Pinpoint the cell where the given text exists, returning its [X, Y] midpoint coordinate. 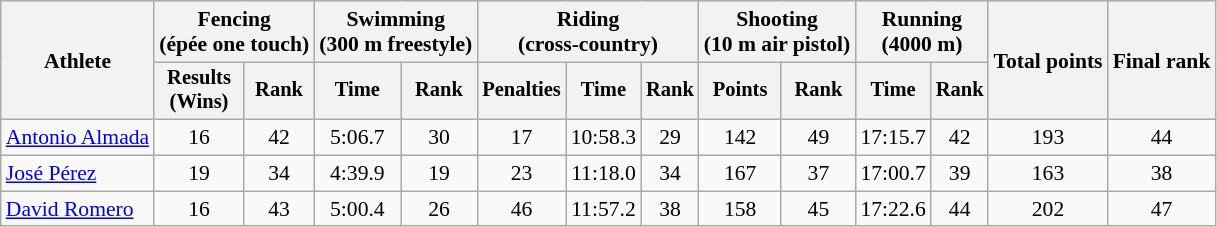
202 [1048, 209]
Running(4000 m) [922, 32]
David Romero [78, 209]
Antonio Almada [78, 138]
Points [740, 91]
167 [740, 174]
11:57.2 [604, 209]
17:00.7 [892, 174]
47 [1162, 209]
37 [818, 174]
Total points [1048, 60]
Swimming(300 m freestyle) [396, 32]
17 [521, 138]
Riding(cross-country) [588, 32]
193 [1048, 138]
11:18.0 [604, 174]
29 [670, 138]
José Pérez [78, 174]
Results(Wins) [199, 91]
17:15.7 [892, 138]
39 [960, 174]
30 [438, 138]
Fencing(épée one touch) [234, 32]
Athlete [78, 60]
158 [740, 209]
45 [818, 209]
Shooting(10 m air pistol) [778, 32]
26 [438, 209]
Final rank [1162, 60]
17:22.6 [892, 209]
4:39.9 [357, 174]
43 [279, 209]
163 [1048, 174]
46 [521, 209]
Penalties [521, 91]
49 [818, 138]
5:00.4 [357, 209]
10:58.3 [604, 138]
23 [521, 174]
5:06.7 [357, 138]
142 [740, 138]
